For the text-containing cell, return its midpoint in [X, Y] coordinate format. 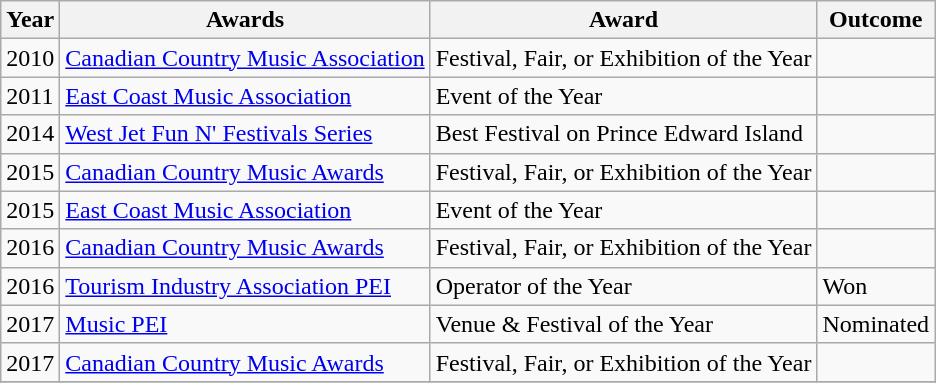
Year [30, 20]
2011 [30, 96]
Venue & Festival of the Year [624, 324]
Awards [245, 20]
Canadian Country Music Association [245, 58]
Outcome [876, 20]
Nominated [876, 324]
Award [624, 20]
2014 [30, 134]
Tourism Industry Association PEI [245, 286]
Best Festival on Prince Edward Island [624, 134]
Won [876, 286]
Operator of the Year [624, 286]
Music PEI [245, 324]
2010 [30, 58]
West Jet Fun N' Festivals Series [245, 134]
